Output the (x, y) coordinate of the center of the cell containing the given text.  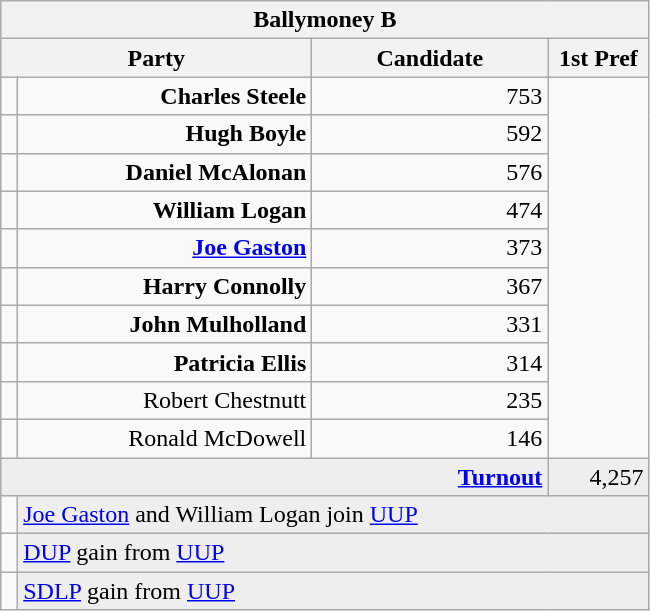
Joe Gaston (165, 248)
367 (430, 286)
753 (430, 96)
Ronald McDowell (165, 438)
Robert Chestnutt (165, 400)
Joe Gaston and William Logan join UUP (334, 515)
576 (430, 172)
235 (430, 400)
4,257 (598, 477)
Ballymoney B (325, 20)
1st Pref (598, 58)
John Mulholland (165, 324)
592 (430, 134)
Patricia Ellis (165, 362)
373 (430, 248)
SDLP gain from UUP (334, 591)
Party (156, 58)
DUP gain from UUP (334, 553)
Charles Steele (165, 96)
Hugh Boyle (165, 134)
146 (430, 438)
474 (430, 210)
Candidate (430, 58)
331 (430, 324)
314 (430, 362)
William Logan (165, 210)
Harry Connolly (165, 286)
Daniel McAlonan (165, 172)
Turnout (274, 477)
